Identify which cell holds the provided text, then report its [X, Y] central coordinate. 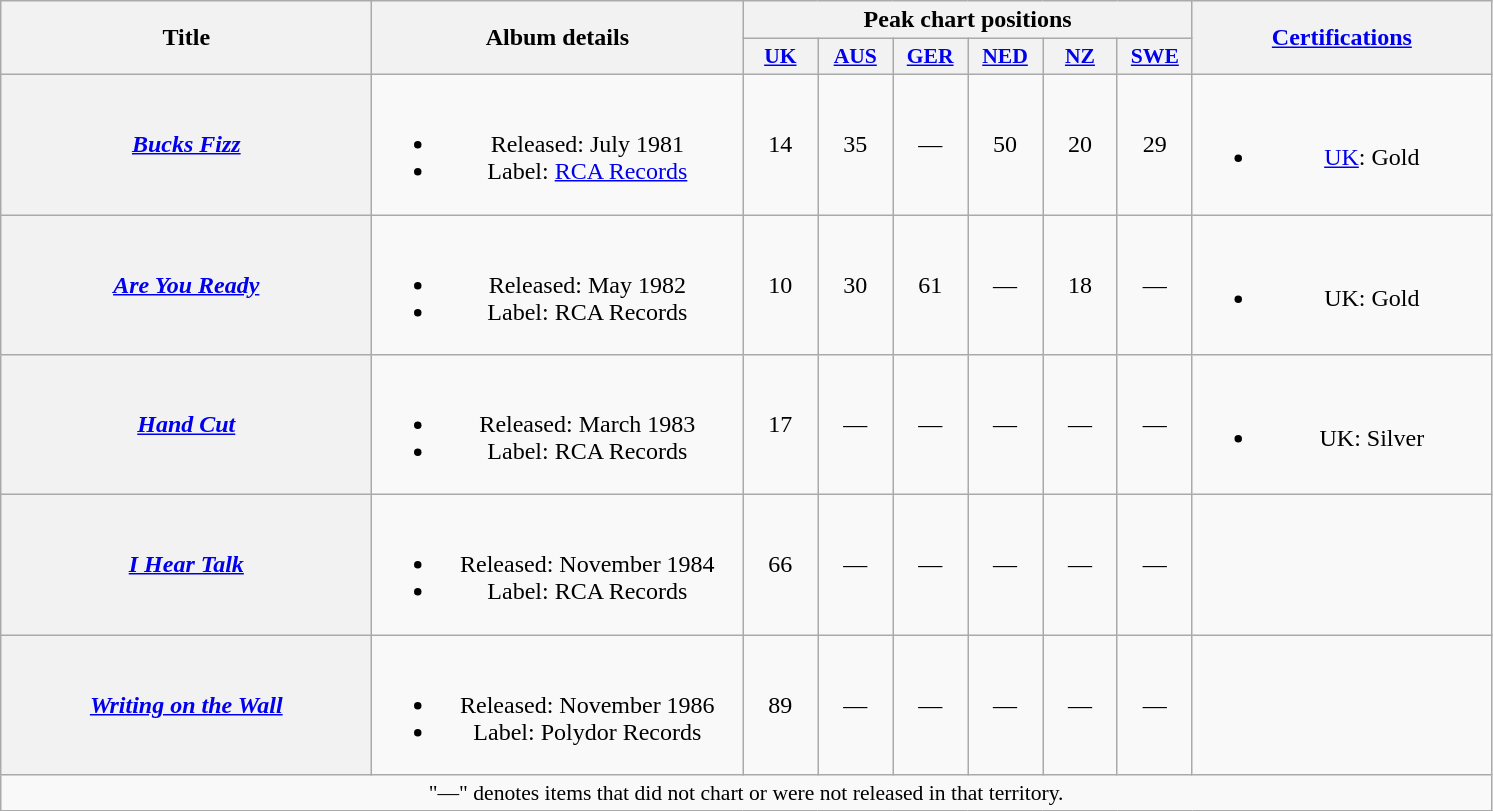
Released: November 1986Label: Polydor Records [558, 705]
50 [1006, 144]
Are You Ready [186, 284]
Peak chart positions [968, 20]
18 [1080, 284]
29 [1154, 144]
Released: July 1981Label: RCA Records [558, 144]
Hand Cut [186, 425]
Released: March 1983Label: RCA Records [558, 425]
10 [780, 284]
Released: May 1982Label: RCA Records [558, 284]
14 [780, 144]
NZ [1080, 57]
"—" denotes items that did not chart or were not released in that territory. [746, 793]
I Hear Talk [186, 565]
NED [1006, 57]
GER [930, 57]
SWE [1154, 57]
89 [780, 705]
35 [856, 144]
UK [780, 57]
Album details [558, 38]
61 [930, 284]
17 [780, 425]
UK: Silver [1342, 425]
Bucks Fizz [186, 144]
20 [1080, 144]
Released: November 1984Label: RCA Records [558, 565]
66 [780, 565]
Certifications [1342, 38]
AUS [856, 57]
Title [186, 38]
Writing on the Wall [186, 705]
30 [856, 284]
